From the cell containing the given text, extract its center point as [x, y] coordinate. 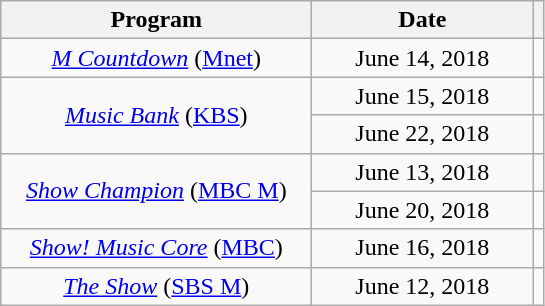
Show! Music Core (MBC) [156, 248]
Date [422, 20]
June 12, 2018 [422, 286]
June 13, 2018 [422, 172]
M Countdown (Mnet) [156, 58]
Show Champion (MBC M) [156, 191]
June 20, 2018 [422, 210]
June 15, 2018 [422, 96]
June 16, 2018 [422, 248]
June 14, 2018 [422, 58]
Program [156, 20]
June 22, 2018 [422, 134]
Music Bank (KBS) [156, 115]
The Show (SBS M) [156, 286]
